Capture the cell that displays the provided text and extract its [x, y] central coordinate. 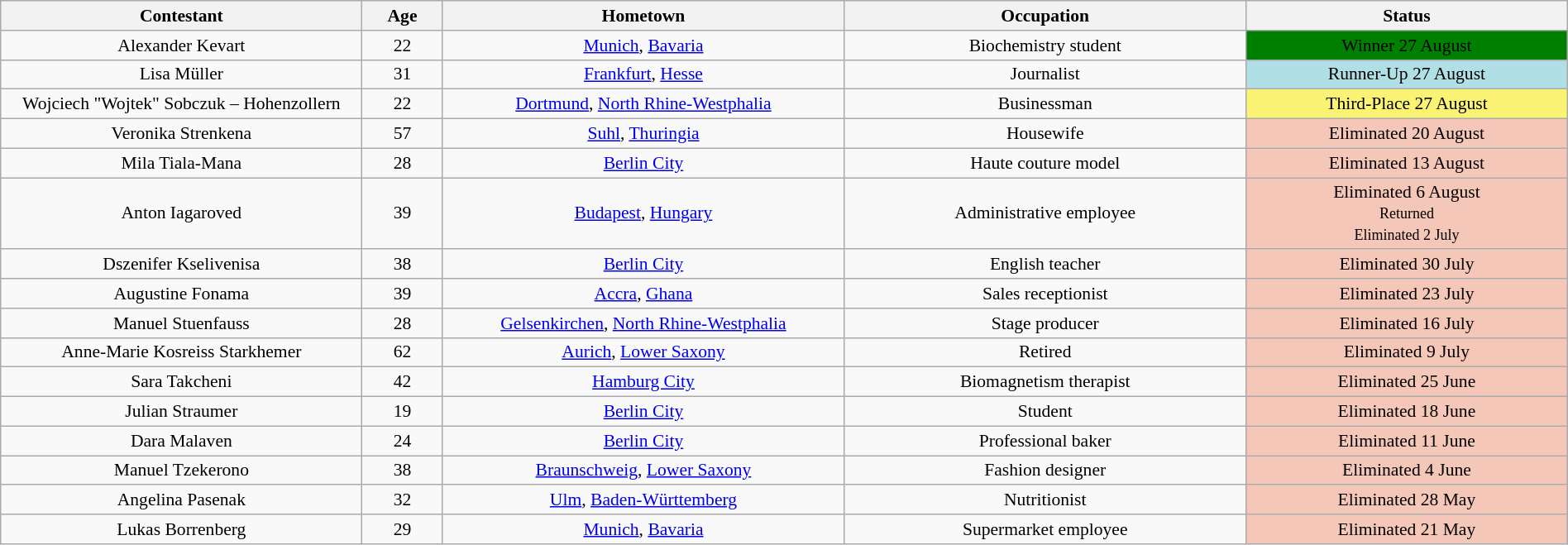
Housewife [1045, 134]
Frankfurt, Hesse [643, 74]
Gelsenkirchen, North Rhine-Westphalia [643, 323]
Biomagnetism therapist [1045, 382]
24 [402, 441]
Anne-Marie Kosreiss Starkhemer [182, 352]
Eliminated 28 May [1408, 500]
Occupation [1045, 16]
32 [402, 500]
Age [402, 16]
Budapest, Hungary [643, 213]
Eliminated 18 June [1408, 412]
Lisa Müller [182, 74]
Eliminated 20 August [1408, 134]
Dara Malaven [182, 441]
19 [402, 412]
Dszenifer Kselivenisa [182, 265]
Eliminated 23 July [1408, 294]
Stage producer [1045, 323]
Eliminated 9 July [1408, 352]
Eliminated 16 July [1408, 323]
Sara Takcheni [182, 382]
Augustine Fonama [182, 294]
Biochemistry student [1045, 45]
Status [1408, 16]
42 [402, 382]
Nutritionist [1045, 500]
31 [402, 74]
Anton Iagaroved [182, 213]
Aurich, Lower Saxony [643, 352]
Fashion designer [1045, 471]
Dortmund, North Rhine-Westphalia [643, 104]
English teacher [1045, 265]
Mila Tiala-Mana [182, 163]
Veronika Strenkena [182, 134]
Manuel Stuenfauss [182, 323]
57 [402, 134]
Eliminated 6 AugustReturnedEliminated 2 July [1408, 213]
Haute couture model [1045, 163]
Manuel Tzekerono [182, 471]
Suhl, Thuringia [643, 134]
Eliminated 25 June [1408, 382]
62 [402, 352]
Professional baker [1045, 441]
Wojciech "Wojtek" Sobczuk – Hohenzollern [182, 104]
Hometown [643, 16]
Sales receptionist [1045, 294]
Alexander Kevart [182, 45]
Retired [1045, 352]
Eliminated 13 August [1408, 163]
Contestant [182, 16]
Eliminated 4 June [1408, 471]
Angelina Pasenak [182, 500]
Accra, Ghana [643, 294]
Ulm, Baden-Württemberg [643, 500]
Third-Place 27 August [1408, 104]
29 [402, 529]
Braunschweig, Lower Saxony [643, 471]
Businessman [1045, 104]
Hamburg City [643, 382]
Eliminated 21 May [1408, 529]
Lukas Borrenberg [182, 529]
Julian Straumer [182, 412]
Eliminated 30 July [1408, 265]
Student [1045, 412]
Winner 27 August [1408, 45]
Eliminated 11 June [1408, 441]
Supermarket employee [1045, 529]
Runner-Up 27 August [1408, 74]
Administrative employee [1045, 213]
Journalist [1045, 74]
